From the cell containing the given text, extract its center point as (X, Y) coordinate. 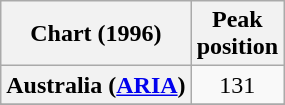
Chart (1996) (96, 34)
Australia (ARIA) (96, 85)
131 (237, 85)
Peakposition (237, 34)
